Extract the [X, Y] coordinate from the center of the cell holding the provided text.  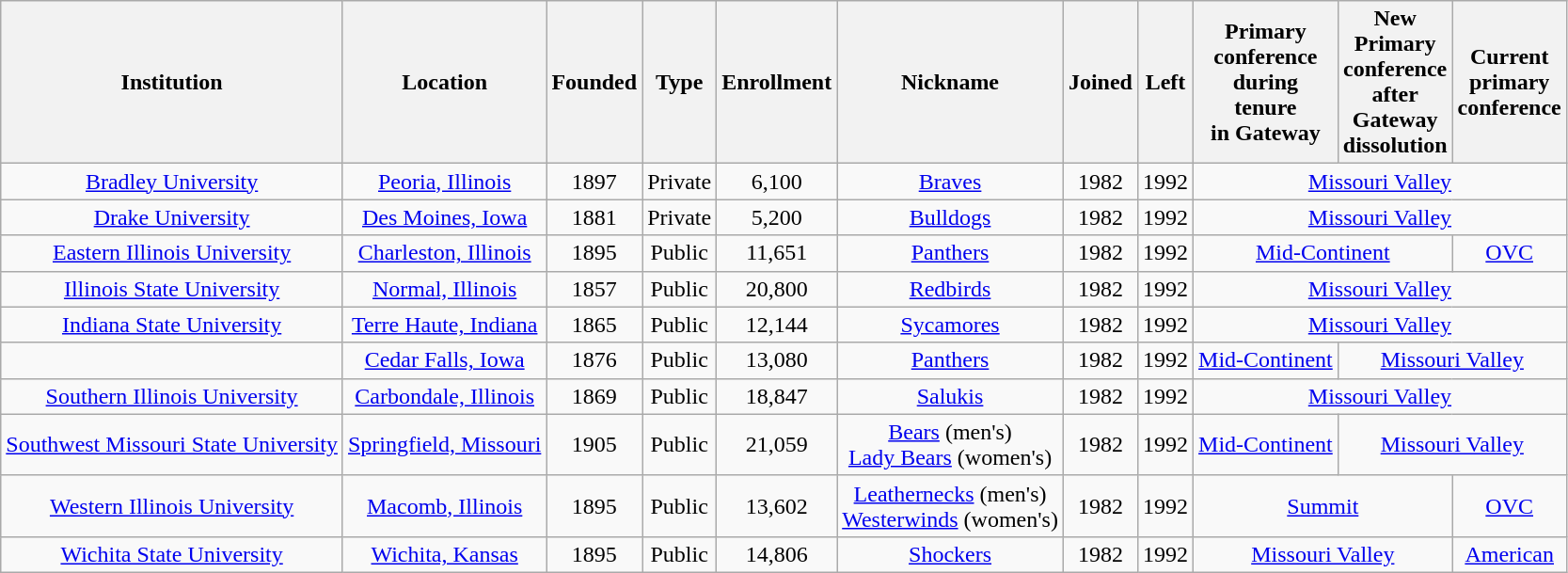
Institution [172, 83]
Springfield, Missouri [444, 444]
20,800 [777, 289]
Cedar Falls, Iowa [444, 360]
Enrollment [777, 83]
1905 [594, 444]
Nickname [950, 83]
21,059 [777, 444]
Drake University [172, 217]
Primaryconferenceduringtenurein Gateway [1266, 83]
Wichita, Kansas [444, 554]
Indiana State University [172, 325]
Macomb, Illinois [444, 506]
Charleston, Illinois [444, 253]
12,144 [777, 325]
Southwest Missouri State University [172, 444]
1865 [594, 325]
5,200 [777, 217]
Summit [1323, 506]
Des Moines, Iowa [444, 217]
Joined [1101, 83]
Bears (men's)Lady Bears (women's) [950, 444]
1897 [594, 182]
Bulldogs [950, 217]
Western Illinois University [172, 506]
Southern Illinois University [172, 396]
Peoria, Illinois [444, 182]
Braves [950, 182]
Shockers [950, 554]
Sycamores [950, 325]
American [1509, 554]
Redbirds [950, 289]
Currentprimaryconference [1509, 83]
14,806 [777, 554]
13,602 [777, 506]
Wichita State University [172, 554]
Bradley University [172, 182]
6,100 [777, 182]
1869 [594, 396]
Normal, Illinois [444, 289]
Leathernecks (men's)Westerwinds (women's) [950, 506]
11,651 [777, 253]
1881 [594, 217]
Terre Haute, Indiana [444, 325]
Illinois State University [172, 289]
1857 [594, 289]
Salukis [950, 396]
Carbondale, Illinois [444, 396]
NewPrimaryconferenceafterGatewaydissolution [1395, 83]
Left [1164, 83]
Location [444, 83]
Founded [594, 83]
Type [679, 83]
13,080 [777, 360]
Eastern Illinois University [172, 253]
18,847 [777, 396]
1876 [594, 360]
